Identify which cell holds the provided text, then report its [x, y] central coordinate. 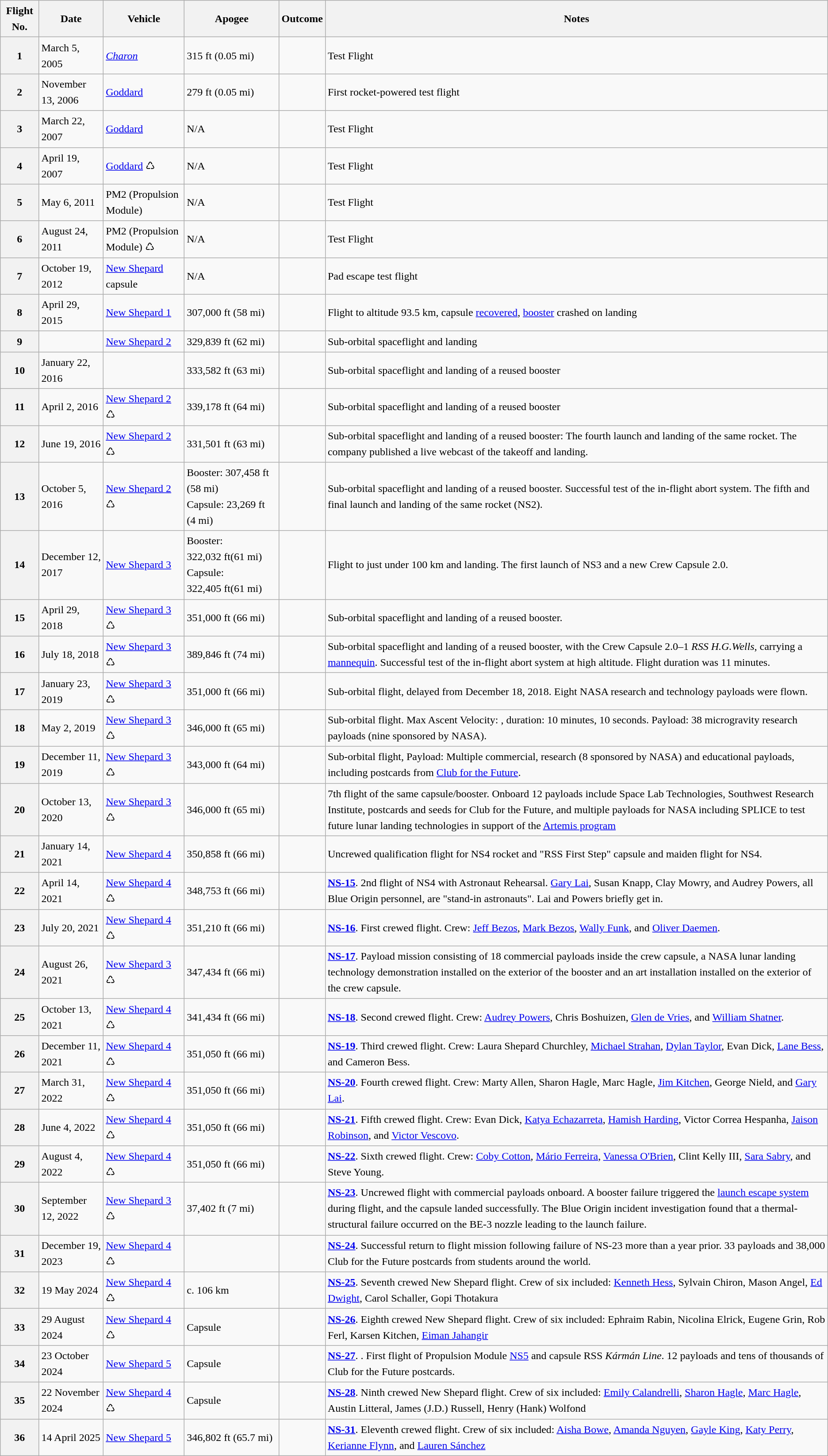
May 6, 2011 [71, 203]
July 20, 2021 [71, 927]
April 29, 2015 [71, 312]
28 [19, 1127]
21 [19, 854]
First rocket-powered test flight [576, 92]
October 13, 2020 [71, 810]
8 [19, 312]
16 [19, 655]
December 11, 2019 [71, 764]
307,000 ft (58 mi) [232, 312]
Uncrewed qualification flight for NS4 rocket and "RSS First Step" capsule and maiden flight for NS4. [576, 854]
NS-21. Fifth crewed flight. Crew: Evan Dick, Katya Echazarreta, Hamish Harding, Victor Correa Hespanha, Jaison Robinson, and Victor Vescovo. [576, 1127]
NS-27. . First flight of Propulsion Module NS5 and capsule RSS Kármán Line. 12 payloads and tens of thousands of Club for the Future postcards. [576, 1364]
December 12, 2017 [71, 565]
New Shepard 4 [144, 854]
Flight to altitude 93.5 km, capsule recovered, booster crashed on landing [576, 312]
NS-31. Eleventh crewed flight. Crew of six included: Aisha Bowe, Amanda Nguyen, Gayle King, Katy Perry, Kerianne Flynn, and Lauren Sánchez [576, 1437]
May 2, 2019 [71, 728]
Notes [576, 19]
January 14, 2021 [71, 854]
24 [19, 972]
Sub-orbital flight, delayed from December 18, 2018. Eight NASA research and technology payloads were flown. [576, 691]
NS-19. Third crewed flight. Crew: Laura Shepard Churchley, Michael Strahan, Dylan Taylor, Evan Dick, Lane Bess, and Cameron Bess. [576, 1054]
November 13, 2006 [71, 92]
33 [19, 1327]
Date [71, 19]
NS-16. First crewed flight. Crew: Jeff Bezos, Mark Bezos, Wally Funk, and Oliver Daemen. [576, 927]
6 [19, 239]
17 [19, 691]
April 29, 2018 [71, 618]
New Shepard capsule [144, 276]
35 [19, 1401]
Flight No. [19, 19]
329,839 ft (62 mi) [232, 342]
23 October 2024 [71, 1364]
27 [19, 1090]
NS-26. Eighth crewed New Shepard flight. Crew of six included: Ephraim Rabin, Nicolina Elrick, Eugene Grin, Rob Ferl, Karsen Kitchen, Eiman Jahangir [576, 1327]
15 [19, 618]
36 [19, 1437]
NS-20. Fourth crewed flight. Crew: Marty Allen, Sharon Hagle, Marc Hagle, Jim Kitchen, George Nield, and Gary Lai. [576, 1090]
October 5, 2016 [71, 496]
Goddard ♺ [144, 165]
January 23, 2019 [71, 691]
NS-25. Seventh crewed New Shepard flight. Crew of six included: Kenneth Hess, Sylvain Chiron, Mason Angel, Ed Dwight, Carol Schaller, Gopi Thotakura [576, 1290]
PM2 (Propulsion Module) [144, 203]
April 2, 2016 [71, 407]
18 [19, 728]
34 [19, 1364]
13 [19, 496]
343,000 ft (64 mi) [232, 764]
August 26, 2021 [71, 972]
1 [19, 56]
14 April 2025 [71, 1437]
23 [19, 927]
August 24, 2011 [71, 239]
29 [19, 1164]
January 22, 2016 [71, 370]
Charon [144, 56]
348,753 ft (66 mi) [232, 891]
Sub-orbital flight. Max Ascent Velocity: , duration: 10 minutes, 10 seconds. Payload: 38 microgravity research payloads (nine sponsored by NASA). [576, 728]
October 13, 2021 [71, 1017]
March 22, 2007 [71, 129]
29 August 2024 [71, 1327]
March 5, 2005 [71, 56]
331,501 ft (63 mi) [232, 444]
30 [19, 1209]
3 [19, 129]
333,582 ft (63 mi) [232, 370]
341,434 ft (66 mi) [232, 1017]
19 May 2024 [71, 1290]
October 19, 2012 [71, 276]
April 19, 2007 [71, 165]
Outcome [302, 19]
Sub-orbital spaceflight and landing of a reused booster. [576, 618]
Flight to just under 100 km and landing. The first launch of NS3 and a new Crew Capsule 2.0. [576, 565]
March 31, 2022 [71, 1090]
June 19, 2016 [71, 444]
June 4, 2022 [71, 1127]
11 [19, 407]
9 [19, 342]
Booster: 307,458 ft (58 mi) Capsule: 23,269 ft (4 mi) [232, 496]
12 [19, 444]
2 [19, 92]
Booster: 322,032 ft(61 mi) Capsule: 322,405 ft(61 mi) [232, 565]
New Shepard 2 [144, 342]
NS-18. Second crewed flight. Crew: Audrey Powers, Chris Boshuizen, Glen de Vries, and William Shatner. [576, 1017]
19 [19, 764]
August 4, 2022 [71, 1164]
25 [19, 1017]
New Shepard 1 [144, 312]
New Shepard 3 [144, 565]
22 November 2024 [71, 1401]
26 [19, 1054]
14 [19, 565]
32 [19, 1290]
389,846 ft (74 mi) [232, 655]
5 [19, 203]
279 ft (0.05 mi) [232, 92]
NS-22. Sixth crewed flight. Crew: Coby Cotton, Mário Ferreira, Vanessa O'Brien, Clint Kelly III, Sara Sabry, and Steve Young. [576, 1164]
December 11, 2021 [71, 1054]
315 ft (0.05 mi) [232, 56]
September 12, 2022 [71, 1209]
7 [19, 276]
Sub-orbital spaceflight and landing [576, 342]
July 18, 2018 [71, 655]
20 [19, 810]
10 [19, 370]
Pad escape test flight [576, 276]
31 [19, 1254]
351,210 ft (66 mi) [232, 927]
22 [19, 891]
Apogee [232, 19]
346,802 ft (65.7 mi) [232, 1437]
PM2 (Propulsion Module) ♺ [144, 239]
37,402 ft (7 mi) [232, 1209]
Vehicle [144, 19]
c. 106 km [232, 1290]
April 14, 2021 [71, 891]
4 [19, 165]
December 19, 2023 [71, 1254]
339,178 ft (64 mi) [232, 407]
350,858 ft (66 mi) [232, 854]
347,434 ft (66 mi) [232, 972]
